For the text-containing cell, return its midpoint in (X, Y) coordinate format. 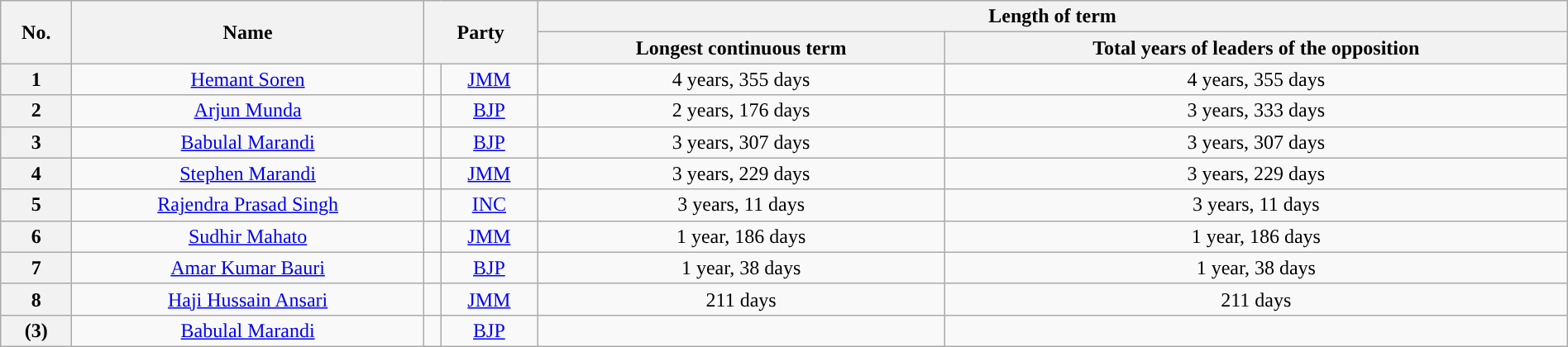
Total years of leaders of the opposition (1255, 48)
Party (480, 32)
Amar Kumar Bauri (248, 268)
No. (36, 32)
Arjun Munda (248, 111)
Sudhir Mahato (248, 236)
6 (36, 236)
2 (36, 111)
Name (248, 32)
INC (490, 205)
8 (36, 299)
Haji Hussain Ansari (248, 299)
1 (36, 79)
2 years, 176 days (741, 111)
5 (36, 205)
4 (36, 173)
Longest continuous term (741, 48)
Stephen Marandi (248, 173)
(3) (36, 330)
Length of term (1052, 17)
Hemant Soren (248, 79)
3 years, 333 days (1255, 111)
3 (36, 142)
Rajendra Prasad Singh (248, 205)
7 (36, 268)
